Pinpoint the cell where the given text exists, returning its [X, Y] midpoint coordinate. 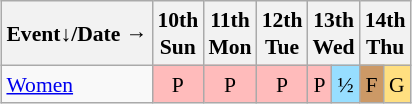
13thWed [334, 33]
G [396, 84]
14thThu [386, 33]
Women [76, 84]
½ [345, 84]
Event↓/Date → [76, 33]
11thMon [230, 33]
10thSun [178, 33]
F [372, 84]
12thTue [282, 33]
